Return (X, Y) of the center of cell containing provided text 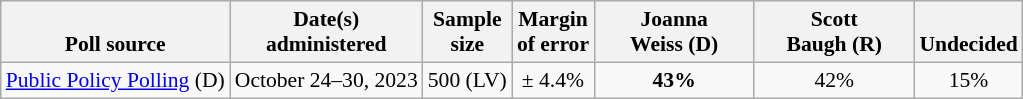
500 (LV) (468, 80)
Samplesize (468, 32)
October 24–30, 2023 (326, 80)
ScottBaugh (R) (834, 32)
Undecided (968, 32)
± 4.4% (553, 80)
JoannaWeiss (D) (674, 32)
Poll source (116, 32)
43% (674, 80)
Public Policy Polling (D) (116, 80)
42% (834, 80)
Date(s)administered (326, 32)
Marginof error (553, 32)
15% (968, 80)
